Scan for the cell matching the given text and deliver its [x, y] coordinate at center. 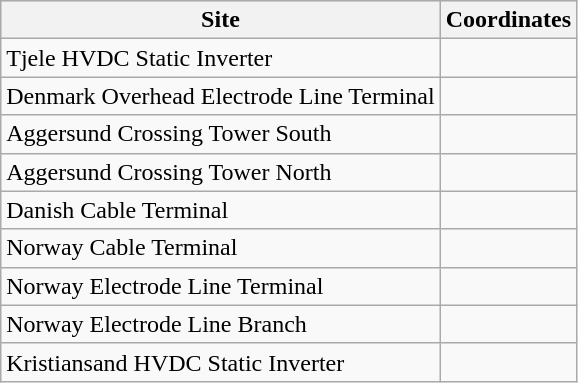
Tjele HVDC Static Inverter [220, 58]
Norway Electrode Line Branch [220, 324]
Norway Electrode Line Terminal [220, 286]
Denmark Overhead Electrode Line Terminal [220, 96]
Kristiansand HVDC Static Inverter [220, 362]
Norway Cable Terminal [220, 248]
Danish Cable Terminal [220, 210]
Aggersund Crossing Tower North [220, 172]
Aggersund Crossing Tower South [220, 134]
Site [220, 20]
Coordinates [508, 20]
